Find where the given text appears and provide that cell's center as (X, Y) coordinate. 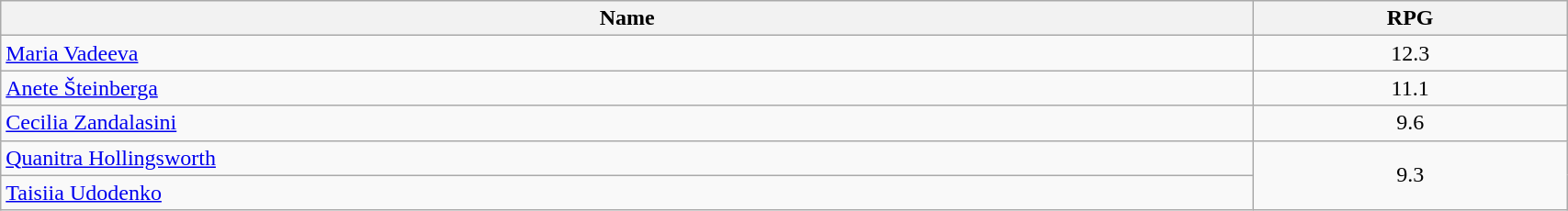
9.6 (1411, 123)
Name (627, 18)
RPG (1411, 18)
Taisiia Udodenko (627, 193)
Cecilia Zandalasini (627, 123)
11.1 (1411, 88)
12.3 (1411, 53)
Quanitra Hollingsworth (627, 158)
Maria Vadeeva (627, 53)
Anete Šteinberga (627, 88)
9.3 (1411, 175)
